Return [X, Y] of the center of cell containing provided text 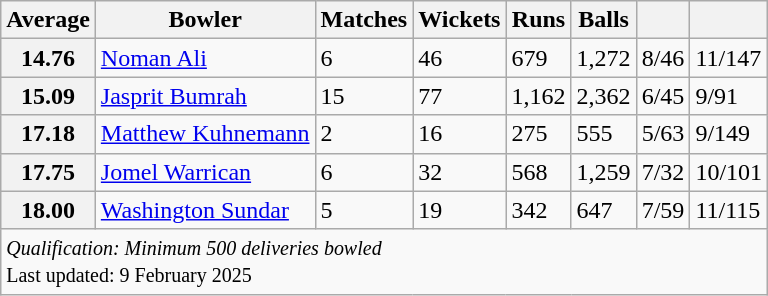
Bowler [205, 20]
1,259 [604, 172]
342 [538, 210]
555 [604, 134]
1,162 [538, 96]
Balls [604, 20]
7/59 [663, 210]
17.75 [48, 172]
9/149 [729, 134]
19 [460, 210]
5 [364, 210]
46 [460, 58]
16 [460, 134]
275 [538, 134]
11/147 [729, 58]
2 [364, 134]
77 [460, 96]
Matthew Kuhnemann [205, 134]
647 [604, 210]
679 [538, 58]
11/115 [729, 210]
15.09 [48, 96]
Wickets [460, 20]
18.00 [48, 210]
Washington Sundar [205, 210]
15 [364, 96]
32 [460, 172]
Average [48, 20]
568 [538, 172]
Jasprit Bumrah [205, 96]
10/101 [729, 172]
8/46 [663, 58]
7/32 [663, 172]
Runs [538, 20]
9/91 [729, 96]
17.18 [48, 134]
14.76 [48, 58]
Qualification: Minimum 500 deliveries bowledLast updated: 9 February 2025 [384, 262]
5/63 [663, 134]
2,362 [604, 96]
Jomel Warrican [205, 172]
Noman Ali [205, 58]
6/45 [663, 96]
1,272 [604, 58]
Matches [364, 20]
